Scan for the cell matching the given text and deliver its [X, Y] coordinate at center. 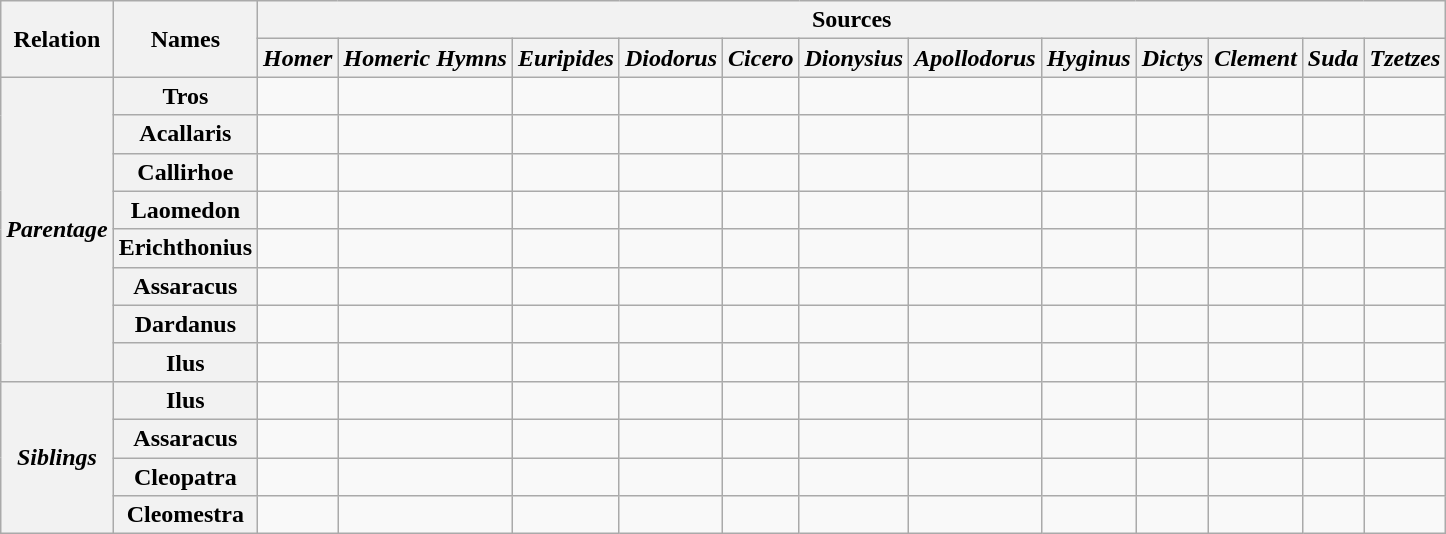
Homer [298, 58]
Dardanus [185, 324]
Apollodorus [975, 58]
Dictys [1172, 58]
Relation [57, 39]
Laomedon [185, 210]
Cleopatra [185, 477]
Clement [1256, 58]
Tros [185, 96]
Homeric Hymns [425, 58]
Erichthonius [185, 248]
Tzetzes [1405, 58]
Names [185, 39]
Diodorus [670, 58]
Parentage [57, 229]
Sources [852, 20]
Euripides [566, 58]
Cleomestra [185, 515]
Cicero [761, 58]
Dionysius [854, 58]
Suda [1333, 58]
Callirhoe [185, 172]
Acallaris [185, 134]
Hyginus [1088, 58]
Siblings [57, 457]
